For the text-containing cell, return its midpoint in (x, y) coordinate format. 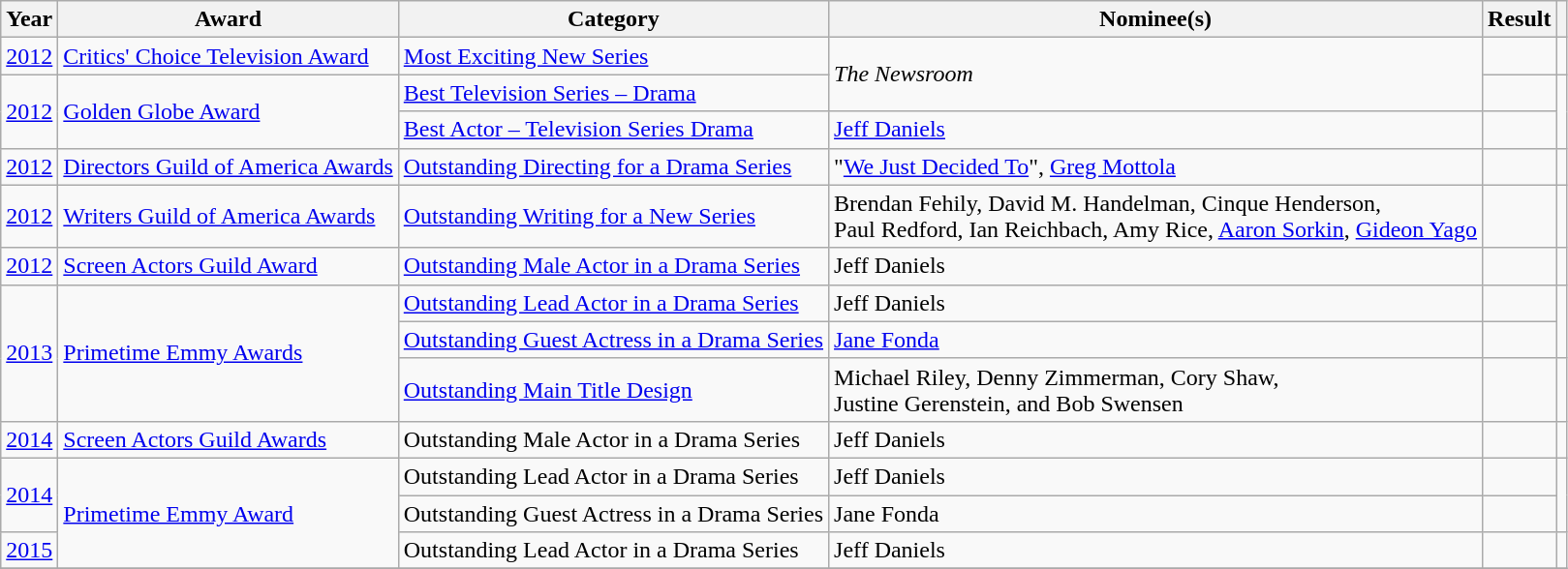
Most Exciting New Series (613, 56)
Outstanding Main Title Design (613, 389)
2015 (29, 551)
Best Actor – Television Series Drama (613, 130)
"We Just Decided To", Greg Mottola (1156, 166)
Category (613, 19)
Writers Guild of America Awards (229, 217)
Year (29, 19)
Result (1520, 19)
Directors Guild of America Awards (229, 166)
Outstanding Directing for a Drama Series (613, 166)
Brendan Fehily, David M. Handelman, Cinque Henderson, Paul Redford, Ian Reichbach, Amy Rice, Aaron Sorkin, Gideon Yago (1156, 217)
Critics' Choice Television Award (229, 56)
Nominee(s) (1156, 19)
Golden Globe Award (229, 111)
Screen Actors Guild Award (229, 266)
Best Television Series – Drama (613, 93)
Primetime Emmy Award (229, 513)
Screen Actors Guild Awards (229, 439)
Michael Riley, Denny Zimmerman, Cory Shaw, Justine Gerenstein, and Bob Swensen (1156, 389)
The Newsroom (1156, 75)
Award (229, 19)
Outstanding Writing for a New Series (613, 217)
Primetime Emmy Awards (229, 352)
2013 (29, 352)
